Capture the cell that displays the provided text and extract its [x, y] central coordinate. 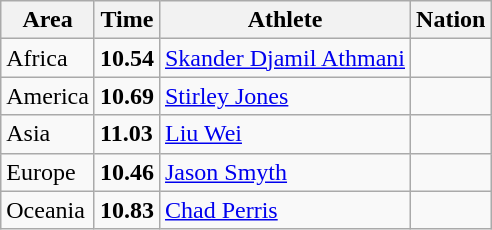
Asia [48, 134]
10.46 [126, 172]
Area [48, 20]
Athlete [284, 20]
Liu Wei [284, 134]
Europe [48, 172]
Chad Perris [284, 210]
America [48, 96]
10.83 [126, 210]
Stirley Jones [284, 96]
Nation [451, 20]
Skander Djamil Athmani [284, 58]
11.03 [126, 134]
Africa [48, 58]
10.54 [126, 58]
Jason Smyth [284, 172]
10.69 [126, 96]
Oceania [48, 210]
Time [126, 20]
